Output the (X, Y) coordinate of the center of the cell containing the given text.  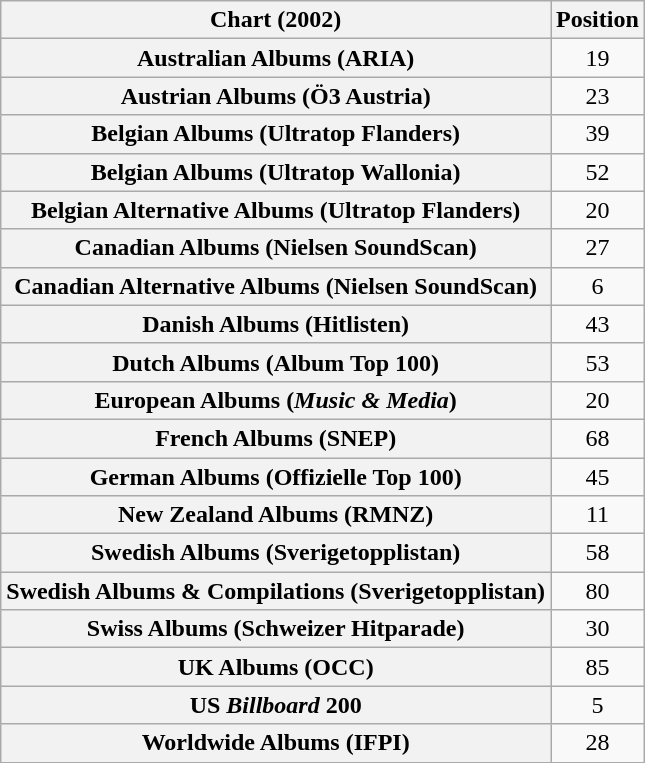
Canadian Albums (Nielsen SoundScan) (276, 248)
Swedish Albums & Compilations (Sverigetopplistan) (276, 591)
UK Albums (OCC) (276, 667)
New Zealand Albums (RMNZ) (276, 515)
Belgian Albums (Ultratop Flanders) (276, 134)
85 (598, 667)
Chart (2002) (276, 20)
Dutch Albums (Album Top 100) (276, 362)
German Albums (Offizielle Top 100) (276, 477)
53 (598, 362)
23 (598, 96)
27 (598, 248)
52 (598, 172)
19 (598, 58)
6 (598, 286)
Belgian Alternative Albums (Ultratop Flanders) (276, 210)
Swiss Albums (Schweizer Hitparade) (276, 629)
Swedish Albums (Sverigetopplistan) (276, 553)
Belgian Albums (Ultratop Wallonia) (276, 172)
Canadian Alternative Albums (Nielsen SoundScan) (276, 286)
68 (598, 438)
28 (598, 743)
30 (598, 629)
French Albums (SNEP) (276, 438)
39 (598, 134)
Austrian Albums (Ö3 Austria) (276, 96)
58 (598, 553)
45 (598, 477)
11 (598, 515)
Danish Albums (Hitlisten) (276, 324)
Position (598, 20)
43 (598, 324)
Worldwide Albums (IFPI) (276, 743)
80 (598, 591)
Australian Albums (ARIA) (276, 58)
5 (598, 705)
European Albums (Music & Media) (276, 400)
US Billboard 200 (276, 705)
